For the text-containing cell, return its midpoint in (x, y) coordinate format. 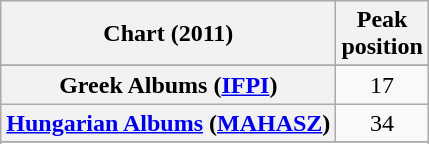
Chart (2011) (168, 34)
17 (382, 85)
Peakposition (382, 34)
Greek Albums (IFPI) (168, 85)
34 (382, 123)
Hungarian Albums (MAHASZ) (168, 123)
